Provide the (x, y) coordinate of the cell's center where the given text is located.  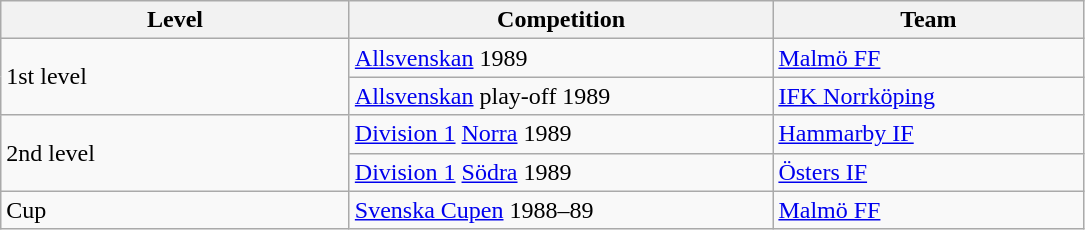
Allsvenskan play-off 1989 (561, 96)
1st level (176, 77)
Division 1 Norra 1989 (561, 134)
Allsvenskan 1989 (561, 58)
Hammarby IF (928, 134)
Division 1 Södra 1989 (561, 172)
Cup (176, 210)
IFK Norrköping (928, 96)
Level (176, 20)
Östers IF (928, 172)
Team (928, 20)
Competition (561, 20)
Svenska Cupen 1988–89 (561, 210)
2nd level (176, 153)
